Capture the cell that displays the provided text and extract its (x, y) central coordinate. 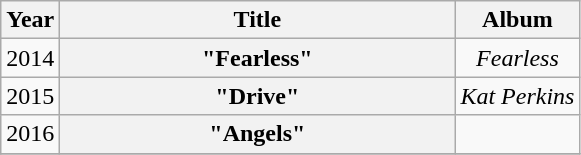
"Drive" (258, 96)
Fearless (518, 58)
2014 (30, 58)
2015 (30, 96)
2016 (30, 134)
Year (30, 20)
"Fearless" (258, 58)
Kat Perkins (518, 96)
Title (258, 20)
"Angels" (258, 134)
Album (518, 20)
